Capture the cell that displays the provided text and extract its (x, y) central coordinate. 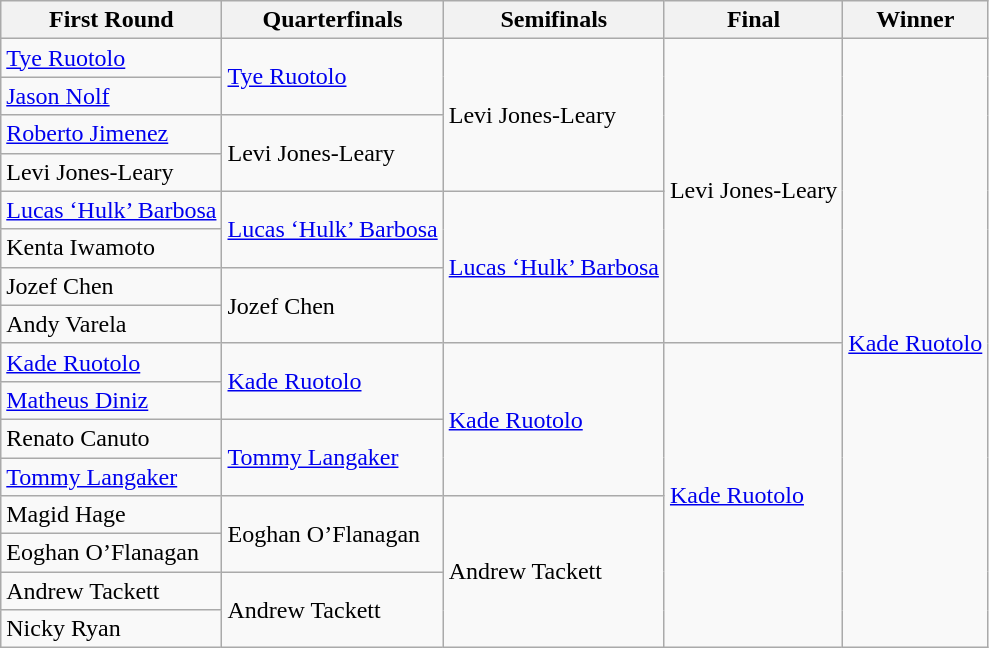
Semifinals (554, 20)
Renato Canuto (112, 438)
Matheus Diniz (112, 400)
Jason Nolf (112, 96)
Nicky Ryan (112, 629)
Magid Hage (112, 515)
Quarterfinals (332, 20)
Roberto Jimenez (112, 134)
Winner (916, 20)
Final (753, 20)
Kenta Iwamoto (112, 248)
Andy Varela (112, 324)
First Round (112, 20)
